Return the (X, Y) coordinate for the center point of the cell that contains the specified text.  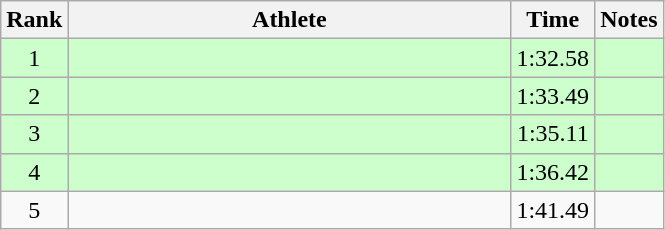
1:41.49 (553, 210)
5 (34, 210)
1:36.42 (553, 172)
Time (553, 20)
3 (34, 134)
1 (34, 58)
Athlete (290, 20)
1:32.58 (553, 58)
1:33.49 (553, 96)
2 (34, 96)
4 (34, 172)
Notes (629, 20)
1:35.11 (553, 134)
Rank (34, 20)
